Provide the (X, Y) coordinate of the cell's center where the given text is located.  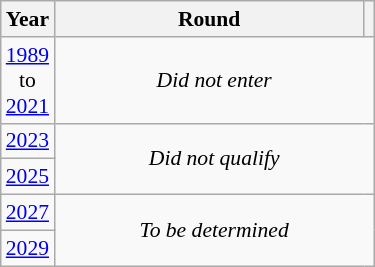
Round (209, 19)
To be determined (214, 230)
Did not qualify (214, 158)
Year (28, 19)
2023 (28, 141)
2029 (28, 248)
Did not enter (214, 80)
2027 (28, 213)
2025 (28, 177)
1989to2021 (28, 80)
